Return (X, Y) of the center of cell containing provided text 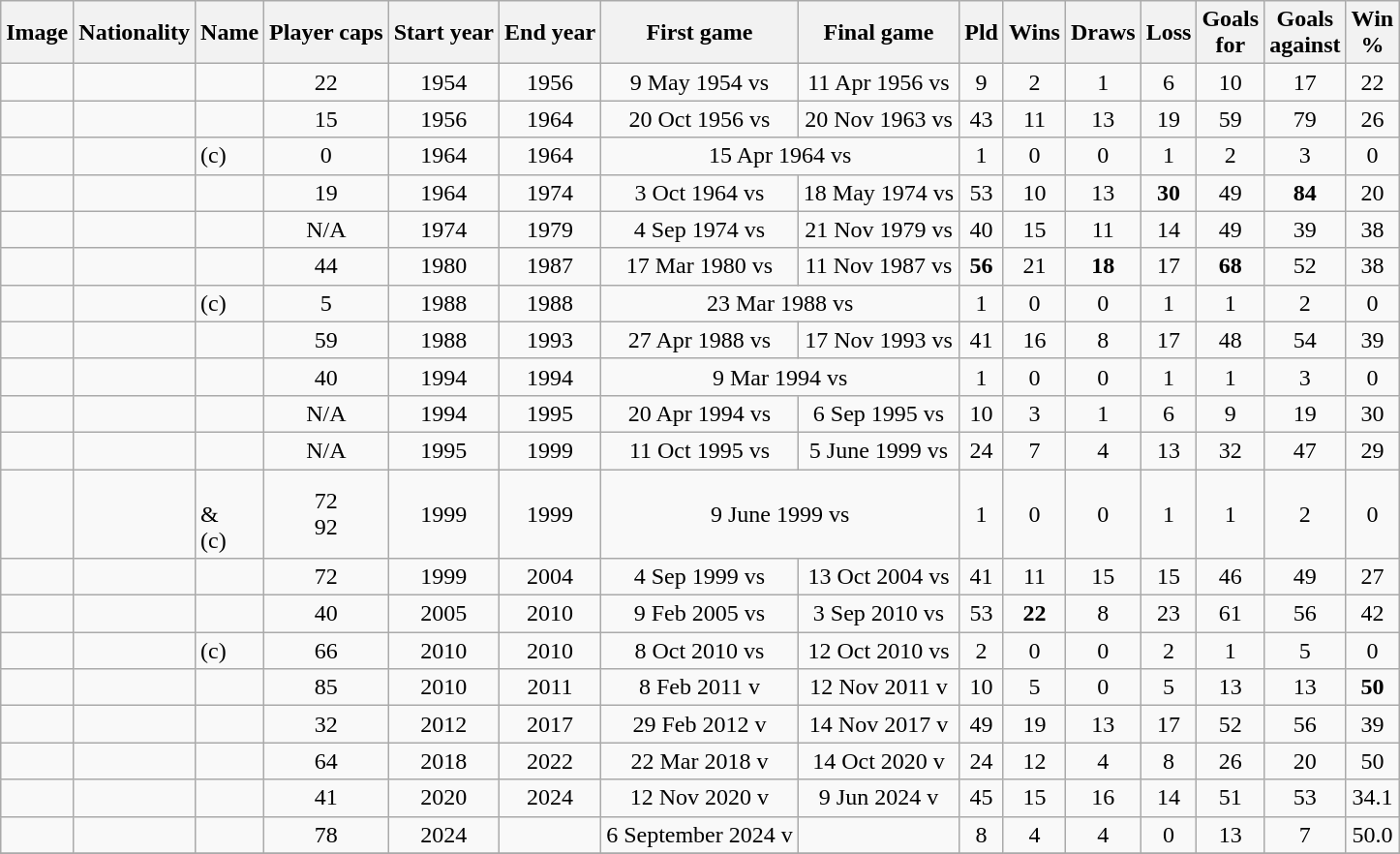
12 Nov 2020 v (700, 798)
4 Sep 1974 vs (700, 229)
Pld (982, 33)
14 Nov 2017 v (878, 724)
50.0 (1373, 835)
11 Nov 1987 vs (878, 266)
29 (1373, 450)
11 Apr 1956 vs (878, 82)
2012 (443, 724)
51 (1231, 798)
9 Feb 2005 vs (700, 614)
45 (982, 798)
18 (1103, 266)
66 (327, 651)
34.1 (1373, 798)
48 (1231, 340)
15 Apr 1964 vs (780, 156)
14 Oct 2020 v (878, 761)
Loss (1169, 33)
20 Nov 1963 vs (878, 119)
9 Jun 2024 v (878, 798)
2017 (550, 724)
12 Oct 2010 vs (878, 651)
Draws (1103, 33)
79 (1305, 119)
Goalsfor (1231, 33)
End year (550, 33)
Player caps (327, 33)
61 (1231, 614)
2005 (443, 614)
11 Oct 1995 vs (700, 450)
23 (1169, 614)
Final game (878, 33)
18 May 1974 vs (878, 193)
20 Apr 1994 vs (700, 413)
2011 (550, 687)
68 (1231, 266)
8 Feb 2011 v (700, 687)
3 Oct 1964 vs (700, 193)
8 Oct 2010 vs (700, 651)
3 Sep 2010 vs (878, 614)
43 (982, 119)
1954 (443, 82)
21 (1034, 266)
27 Apr 1988 vs (700, 340)
21 Nov 1979 vs (878, 229)
17 Mar 1980 vs (700, 266)
9 Mar 1994 vs (780, 377)
64 (327, 761)
Wins (1034, 33)
Nationality (135, 33)
46 (1231, 577)
7292 (327, 513)
9 June 1999 vs (780, 513)
4 Sep 1999 vs (700, 577)
22 Mar 2018 v (700, 761)
78 (327, 835)
2018 (443, 761)
1980 (443, 266)
6 September 2024 v (700, 835)
12 Nov 2011 v (878, 687)
44 (327, 266)
2022 (550, 761)
& (c) (230, 513)
2020 (443, 798)
54 (1305, 340)
9 May 1954 vs (700, 82)
29 Feb 2012 v (700, 724)
Win% (1373, 33)
1993 (550, 340)
27 (1373, 577)
Goalsagainst (1305, 33)
1987 (550, 266)
5 June 1999 vs (878, 450)
6 Sep 1995 vs (878, 413)
23 Mar 1988 vs (780, 303)
Start year (443, 33)
1979 (550, 229)
85 (327, 687)
47 (1305, 450)
Image (37, 33)
72 (327, 577)
20 Oct 1956 vs (700, 119)
First game (700, 33)
13 Oct 2004 vs (878, 577)
2004 (550, 577)
84 (1305, 193)
12 (1034, 761)
42 (1373, 614)
Name (230, 33)
17 Nov 1993 vs (878, 340)
